Scan for the cell matching the given text and deliver its [x, y] coordinate at center. 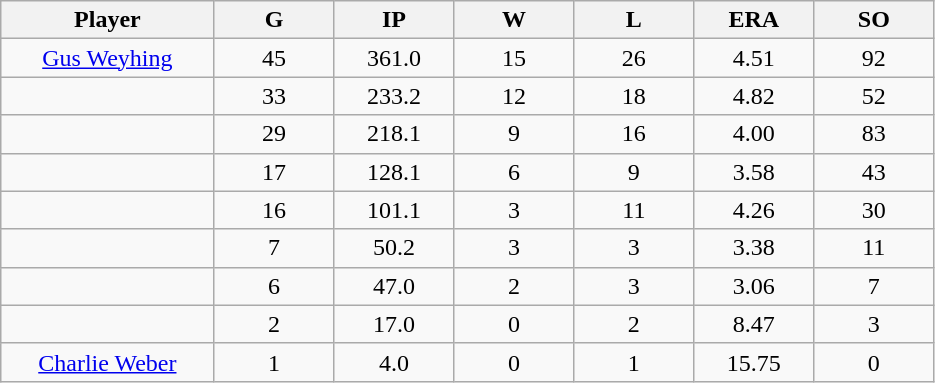
361.0 [394, 58]
W [514, 20]
IP [394, 20]
128.1 [394, 172]
4.82 [754, 96]
47.0 [394, 286]
101.1 [394, 210]
Player [108, 20]
50.2 [394, 248]
4.00 [754, 134]
3.58 [754, 172]
SO [874, 20]
92 [874, 58]
17 [274, 172]
218.1 [394, 134]
26 [634, 58]
Gus Weyhing [108, 58]
15.75 [754, 362]
43 [874, 172]
G [274, 20]
Charlie Weber [108, 362]
83 [874, 134]
3.38 [754, 248]
12 [514, 96]
L [634, 20]
4.26 [754, 210]
52 [874, 96]
15 [514, 58]
33 [274, 96]
4.51 [754, 58]
3.06 [754, 286]
30 [874, 210]
45 [274, 58]
18 [634, 96]
ERA [754, 20]
233.2 [394, 96]
8.47 [754, 324]
29 [274, 134]
4.0 [394, 362]
17.0 [394, 324]
